Provide the (X, Y) coordinate of the cell's center where the given text is located.  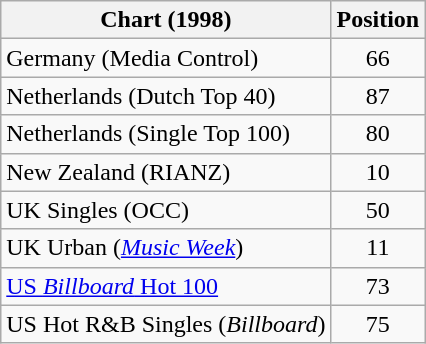
UK Urban (Music Week) (166, 248)
Position (378, 20)
Germany (Media Control) (166, 58)
87 (378, 96)
Netherlands (Single Top 100) (166, 134)
73 (378, 286)
50 (378, 210)
10 (378, 172)
75 (378, 324)
80 (378, 134)
Chart (1998) (166, 20)
New Zealand (RIANZ) (166, 172)
11 (378, 248)
UK Singles (OCC) (166, 210)
US Billboard Hot 100 (166, 286)
US Hot R&B Singles (Billboard) (166, 324)
Netherlands (Dutch Top 40) (166, 96)
66 (378, 58)
